Pinpoint the cell where the given text exists, returning its [x, y] midpoint coordinate. 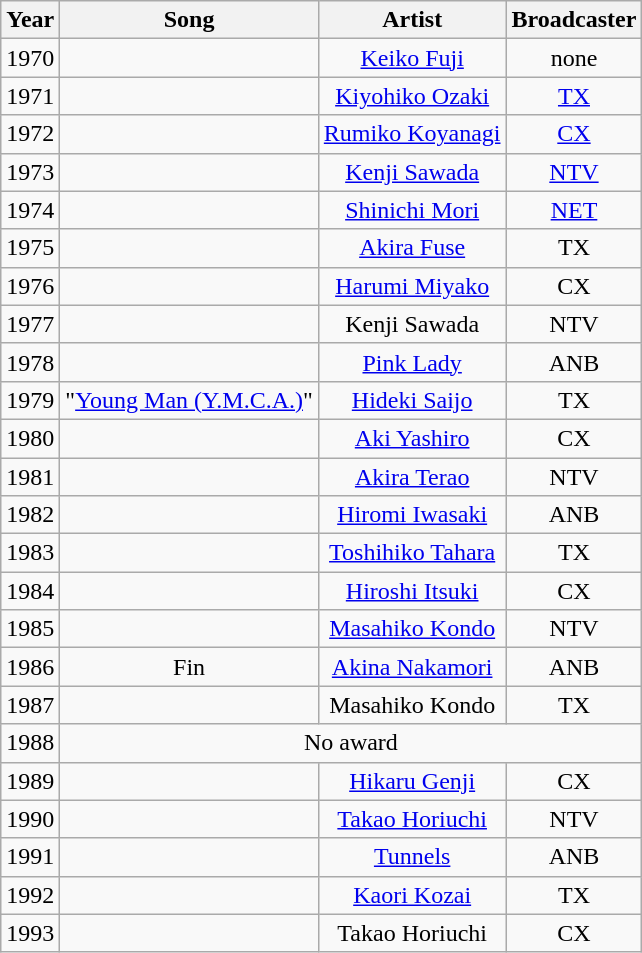
1990 [30, 819]
1976 [30, 286]
none [574, 58]
No award [351, 743]
Kaori Kozai [412, 895]
1977 [30, 324]
1985 [30, 629]
Year [30, 20]
1974 [30, 210]
Shinichi Mori [412, 210]
Kiyohiko Ozaki [412, 96]
1982 [30, 515]
Pink Lady [412, 362]
Hiromi Iwasaki [412, 515]
Akira Terao [412, 477]
1993 [30, 933]
Harumi Miyako [412, 286]
1970 [30, 58]
1991 [30, 857]
1987 [30, 705]
Keiko Fuji [412, 58]
1986 [30, 667]
1973 [30, 172]
1975 [30, 248]
1972 [30, 134]
Hikaru Genji [412, 781]
Fin [189, 667]
Aki Yashiro [412, 438]
Toshihiko Tahara [412, 553]
1979 [30, 400]
1989 [30, 781]
1971 [30, 96]
Rumiko Koyanagi [412, 134]
Song [189, 20]
Tunnels [412, 857]
Hiroshi Itsuki [412, 591]
Artist [412, 20]
1981 [30, 477]
Broadcaster [574, 20]
1978 [30, 362]
Hideki Saijo [412, 400]
1980 [30, 438]
1983 [30, 553]
Akina Nakamori [412, 667]
1988 [30, 743]
1984 [30, 591]
1992 [30, 895]
Akira Fuse [412, 248]
NET [574, 210]
"Young Man (Y.M.C.A.)" [189, 400]
